Output the [x, y] coordinate of the center of the cell containing the given text.  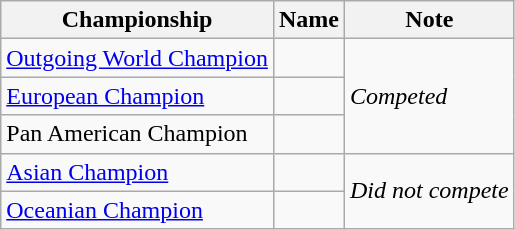
Name [308, 20]
Competed [429, 96]
Note [429, 20]
Outgoing World Champion [138, 58]
Championship [138, 20]
Did not compete [429, 191]
Oceanian Champion [138, 210]
Asian Champion [138, 172]
European Champion [138, 96]
Pan American Champion [138, 134]
